Locate the cell with the specified text and output its (x, y) center coordinate. 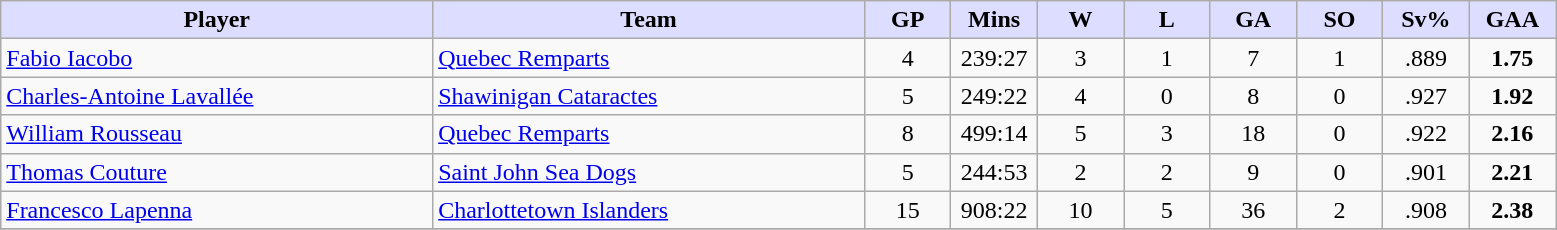
GA (1253, 20)
18 (1253, 134)
244:53 (994, 172)
GP (908, 20)
.927 (1426, 96)
L (1167, 20)
Saint John Sea Dogs (649, 172)
William Rousseau (217, 134)
2.21 (1512, 172)
Shawinigan Cataractes (649, 96)
Sv% (1426, 20)
SO (1339, 20)
10 (1080, 210)
499:14 (994, 134)
2.16 (1512, 134)
908:22 (994, 210)
15 (908, 210)
Thomas Couture (217, 172)
9 (1253, 172)
Mins (994, 20)
GAA (1512, 20)
36 (1253, 210)
Francesco Lapenna (217, 210)
249:22 (994, 96)
Fabio Iacobo (217, 58)
.922 (1426, 134)
1.75 (1512, 58)
1.92 (1512, 96)
239:27 (994, 58)
7 (1253, 58)
W (1080, 20)
Charlottetown Islanders (649, 210)
Charles-Antoine Lavallée (217, 96)
.889 (1426, 58)
Player (217, 20)
2.38 (1512, 210)
.908 (1426, 210)
Team (649, 20)
.901 (1426, 172)
